Capture the cell that displays the provided text and extract its (x, y) central coordinate. 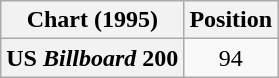
US Billboard 200 (92, 58)
Chart (1995) (92, 20)
94 (231, 58)
Position (231, 20)
